Determine the (x, y) coordinate at the center of the cell enclosing the given text.  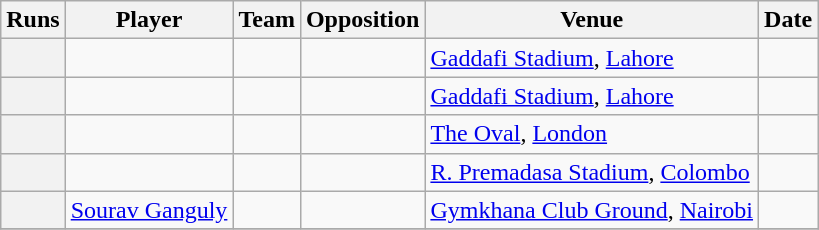
Runs (33, 20)
The Oval, London (592, 134)
Player (149, 20)
Gymkhana Club Ground, Nairobi (592, 210)
Team (267, 20)
Venue (592, 20)
Opposition (362, 20)
Sourav Ganguly (149, 210)
Date (788, 20)
R. Premadasa Stadium, Colombo (592, 172)
